Search for the cell housing the specified text and yield its (x, y) center coordinate. 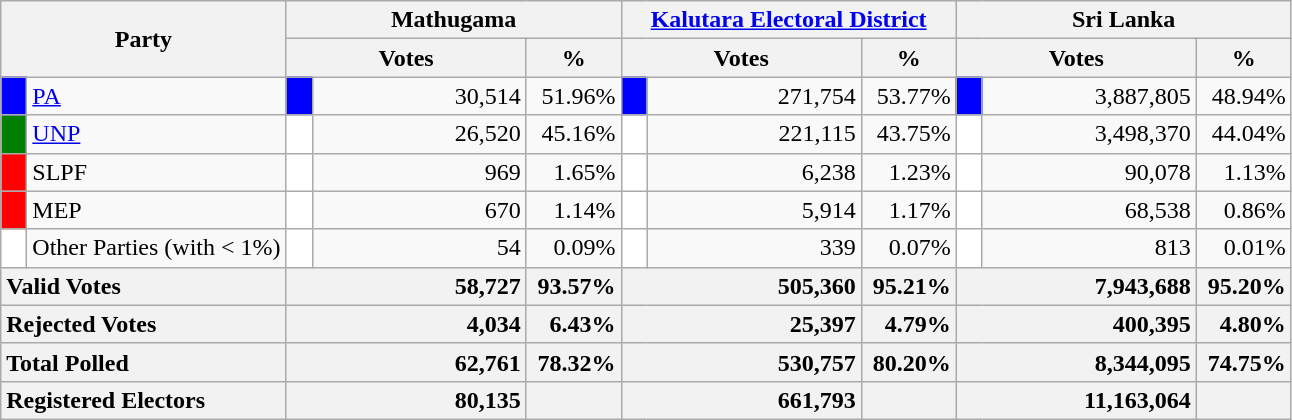
Registered Electors (144, 400)
44.04% (1244, 134)
11,163,064 (1076, 400)
62,761 (406, 362)
Sri Lanka (1124, 20)
Other Parties (with < 1%) (156, 248)
3,498,370 (1089, 134)
1.23% (908, 172)
58,727 (406, 286)
UNP (156, 134)
43.75% (908, 134)
661,793 (741, 400)
4.80% (1244, 324)
0.09% (574, 248)
813 (1089, 248)
1.65% (574, 172)
80,135 (406, 400)
6.43% (574, 324)
4.79% (908, 324)
Valid Votes (144, 286)
51.96% (574, 96)
5,914 (754, 210)
670 (419, 210)
54 (419, 248)
339 (754, 248)
Mathugama (454, 20)
SLPF (156, 172)
271,754 (754, 96)
0.86% (1244, 210)
Rejected Votes (144, 324)
26,520 (419, 134)
Kalutara Electoral District (788, 20)
Total Polled (144, 362)
95.20% (1244, 286)
1.17% (908, 210)
30,514 (419, 96)
74.75% (1244, 362)
400,395 (1076, 324)
8,344,095 (1076, 362)
Party (144, 39)
80.20% (908, 362)
221,115 (754, 134)
1.14% (574, 210)
0.07% (908, 248)
3,887,805 (1089, 96)
7,943,688 (1076, 286)
45.16% (574, 134)
1.13% (1244, 172)
25,397 (741, 324)
PA (156, 96)
6,238 (754, 172)
90,078 (1089, 172)
530,757 (741, 362)
0.01% (1244, 248)
4,034 (406, 324)
78.32% (574, 362)
95.21% (908, 286)
53.77% (908, 96)
969 (419, 172)
MEP (156, 210)
68,538 (1089, 210)
93.57% (574, 286)
48.94% (1244, 96)
505,360 (741, 286)
